Find where the given text appears and provide that cell's center as [X, Y] coordinate. 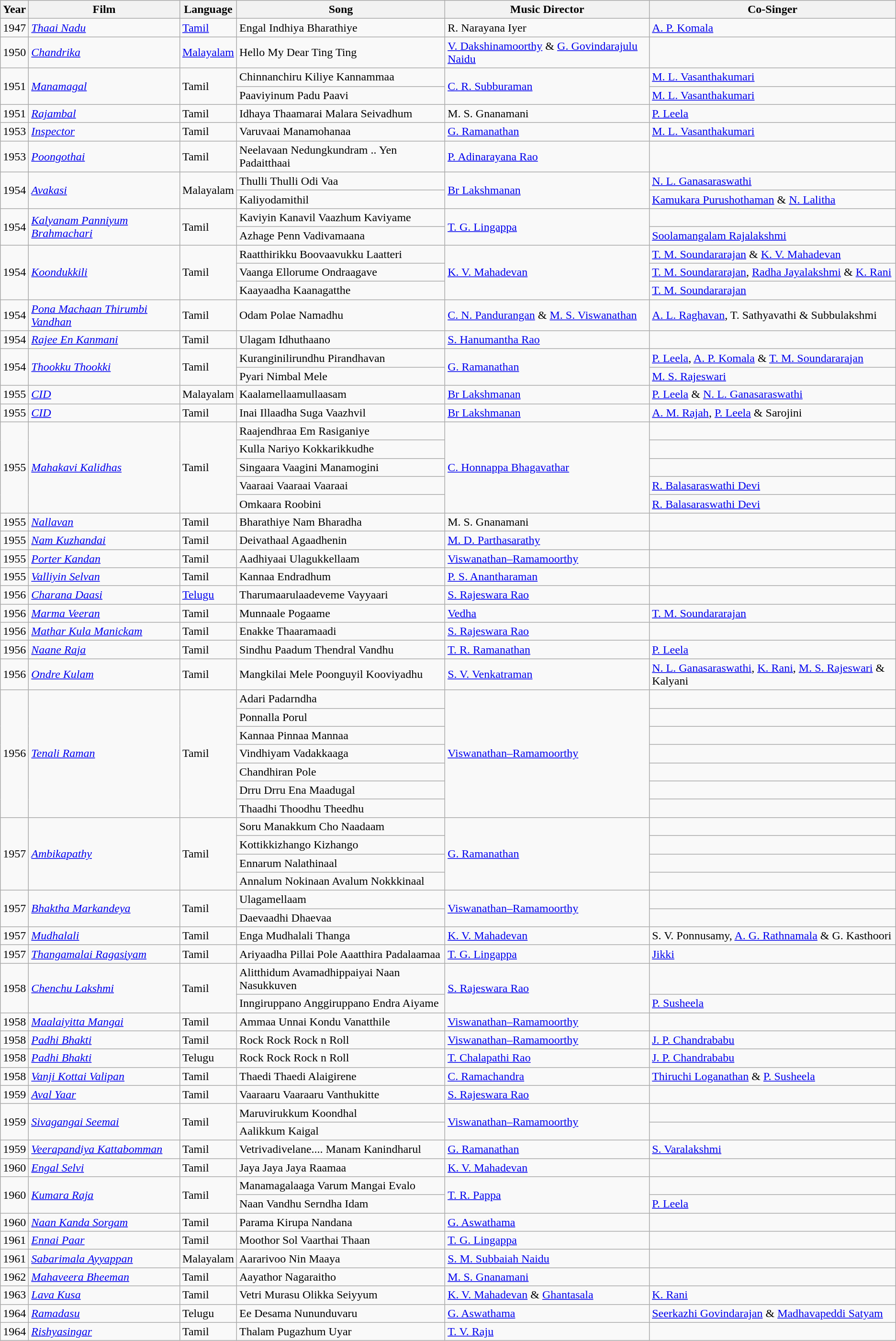
P. S. Anantharaman [548, 577]
Kulla Nariyo Kokkarikkudhe [341, 449]
Rajee En Kanmani [104, 340]
Thaedi Thaedi Alaigirene [341, 1076]
C. Ramachandra [548, 1076]
Year [14, 10]
M. D. Parthasarathy [548, 540]
Enga Mudhalali Thanga [341, 936]
T. V. Raju [548, 1331]
Ariyaadha Pillai Pole Aaatthira Padalaamaa [341, 954]
Mangkilai Mele Poonguyil Kooviyadhu [341, 674]
Kottikkizhango Kizhango [341, 845]
Vanji Kottai Valipan [104, 1076]
Mahakavi Kalidhas [104, 467]
C. R. Subburaman [548, 86]
Naane Raja [104, 650]
Tharumaarulaadeveme Vayyaari [341, 595]
Chenchu Lakshmi [104, 988]
Tenali Raman [104, 754]
Sivagangai Seemai [104, 1122]
Vaaraaru Vaaraaru Vanthukitte [341, 1094]
T. M. Soundararajan & K. V. Mahadevan [773, 254]
T. M. Soundararajan, Radha Jayalakshmi & K. Rani [773, 272]
T. R. Pappa [548, 1195]
Maruvirukkum Koondhal [341, 1113]
Vaaraai Vaaraai Vaaraai [341, 485]
Thiruchi Loganathan & P. Susheela [773, 1076]
S. V. Venkatraman [548, 674]
Ramadasu [104, 1313]
Marma Veeran [104, 613]
P. Susheela [773, 1003]
Thangamalai Ragasiyam [104, 954]
Raajendhraa Em Rasiganiye [341, 431]
Song [341, 10]
Ulagamellaam [341, 900]
Adari Padarndha [341, 699]
Omkaara Roobini [341, 504]
K. V. Mahadevan & Ghantasala [548, 1295]
Thalam Pugazhum Uyar [341, 1331]
Aadhiyaai Ulagukkellaam [341, 559]
Neelavaan Nedungkundram .. Yen Padaitthaai [341, 156]
Alitthidum Avamadhippaiyai Naan Nasukkuven [341, 979]
Co-Singer [773, 10]
Aayathor Nagaraitho [341, 1277]
Inai Illaadha Suga Vaazhvil [341, 413]
Daevaadhi Dhaevaa [341, 918]
Vetrivadivelane.... Manam Kanindharul [341, 1149]
Kumara Raja [104, 1195]
1947 [14, 28]
Maalaiyitta Mangai [104, 1022]
Vindhiyam Vadakkaaga [341, 754]
A. P. Komala [773, 28]
Film [104, 10]
S. Varalakshmi [773, 1149]
Seerkazhi Govindarajan & Madhavapeddi Satyam [773, 1313]
Porter Kandan [104, 559]
Nam Kuzhandai [104, 540]
Thaadhi Thoodhu Theedhu [341, 808]
Thulli Thulli Odi Vaa [341, 181]
Ondre Kulam [104, 674]
Aalikkum Kaigal [341, 1131]
M. S. Rajeswari [773, 376]
P. Leela & N. L. Ganasaraswathi [773, 394]
Valliyin Selvan [104, 577]
Vedha [548, 613]
Odam Polae Namadhu [341, 315]
Charana Daasi [104, 595]
1950 [14, 53]
Jaya Jaya Jaya Raamaa [341, 1168]
Ee Desama Nununduvaru [341, 1313]
Ambikapathy [104, 854]
Kaalamellaamullaasam [341, 394]
Moothor Sol Vaarthai Thaan [341, 1240]
Kannaa Endradhum [341, 577]
Varuvaai Manamohanaa [341, 132]
Kamukara Purushothaman & N. Lalitha [773, 199]
Inspector [104, 132]
Hello My Dear Ting Ting [341, 53]
P. Leela, A. P. Komala & T. M. Soundararajan [773, 358]
Raatthirikku Boovaavukku Laatteri [341, 254]
S. V. Ponnusamy, A. G. Rathnamala & G. Kasthoori [773, 936]
Poongothai [104, 156]
Paaviyinum Padu Paavi [341, 95]
Ennai Paar [104, 1240]
Chandhiran Pole [341, 772]
Ammaa Unnai Kondu Vanatthile [341, 1022]
Kannaa Pinnaa Mannaa [341, 735]
Inngiruppano Anggiruppano Endra Aiyame [341, 1003]
Ponnalla Porul [341, 717]
A. M. Rajah, P. Leela & Sarojini [773, 413]
K. Rani [773, 1295]
Aararivoo Nin Maaya [341, 1259]
Bhaktha Markandeya [104, 909]
Kaliyodamithil [341, 199]
1963 [14, 1295]
P. Adinarayana Rao [548, 156]
Munnaale Pogaame [341, 613]
Language [208, 10]
Kaviyin Kanavil Vaazhum Kaviyame [341, 217]
Vetri Murasu Olikka Seiyyum [341, 1295]
Ennarum Nalathinaal [341, 863]
Azhage Penn Vadivamaana [341, 236]
T. R. Ramanathan [548, 650]
Thookku Thookki [104, 367]
Koondukkili [104, 272]
S. M. Subbaiah Naidu [548, 1259]
Music Director [548, 10]
Pona Machaan Thirumbi Vandhan [104, 315]
Engal Indhiya Bharathiye [341, 28]
Rajambal [104, 113]
Idhaya Thaamarai Malara Seivadhum [341, 113]
Drru Drru Ena Maadugal [341, 790]
Veerapandiya Kattabomman [104, 1149]
Sabarimala Ayyappan [104, 1259]
Engal Selvi [104, 1168]
Deivathaal Agaadhenin [341, 540]
Enakke Thaaramaadi [341, 631]
Ulagam Idhuthaano [341, 340]
Rishyasingar [104, 1331]
Kalyanam Panniyum Brahmachari [104, 226]
Kuranginilirundhu Pirandhavan [341, 358]
T. Chalapathi Rao [548, 1058]
Naan Vandhu Serndha Idam [341, 1204]
Soolamangalam Rajalakshmi [773, 236]
Parama Kirupa Nandana [341, 1222]
Aval Yaar [104, 1094]
Soru Manakkum Cho Naadaam [341, 826]
N. L. Ganasaraswathi [773, 181]
Mathar Kula Manickam [104, 631]
Chandrika [104, 53]
Manamagalaaga Varum Mangai Evalo [341, 1186]
Thaai Nadu [104, 28]
Mudhalali [104, 936]
Sindhu Paadum Thendral Vandhu [341, 650]
1962 [14, 1277]
Naan Kanda Sorgam [104, 1222]
A. L. Raghavan, T. Sathyavathi & Subbulakshmi [773, 315]
Lava Kusa [104, 1295]
Mahaveera Bheeman [104, 1277]
Kaayaadha Kaanagatthe [341, 291]
Annalum Nokinaan Avalum Nokkkinaal [341, 881]
Pyari Nimbal Mele [341, 376]
Manamagal [104, 86]
Bharathiye Nam Bharadha [341, 522]
R. Narayana Iyer [548, 28]
Avakasi [104, 190]
C. N. Pandurangan & M. S. Viswanathan [548, 315]
Nallavan [104, 522]
N. L. Ganasaraswathi, K. Rani, M. S. Rajeswari & Kalyani [773, 674]
C. Honnappa Bhagavathar [548, 467]
Chinnanchiru Kiliye Kannammaa [341, 77]
V. Dakshinamoorthy & G. Govindarajulu Naidu [548, 53]
S. Hanumantha Rao [548, 340]
Jikki [773, 954]
Vaanga Ellorume Ondraagave [341, 272]
Singaara Vaagini Manamogini [341, 467]
